Return (x, y) of the center of cell containing provided text 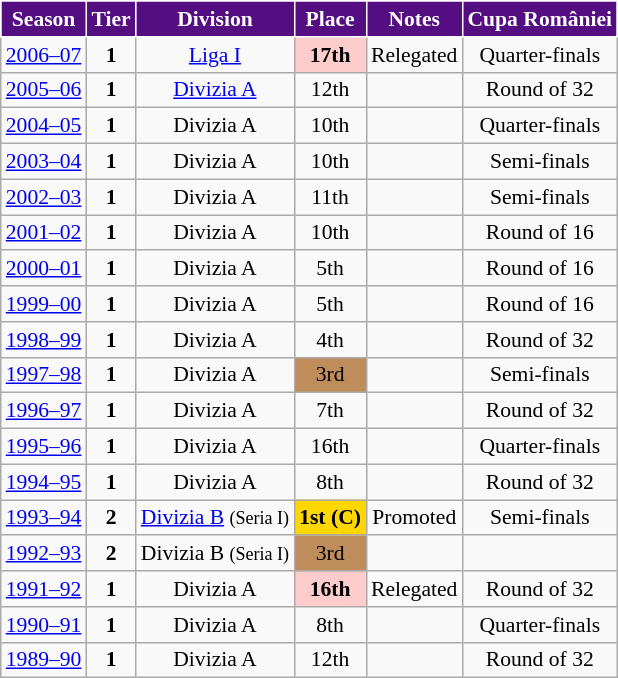
Tier (110, 19)
2000–01 (44, 269)
Notes (414, 19)
1997–98 (44, 375)
Promoted (414, 518)
1995–96 (44, 447)
1998–99 (44, 340)
1996–97 (44, 411)
Division (215, 19)
11th (330, 197)
2006–07 (44, 55)
Cupa României (540, 19)
1990–91 (44, 625)
2003–04 (44, 162)
1994–95 (44, 482)
1991–92 (44, 589)
17th (330, 55)
4th (330, 340)
1993–94 (44, 518)
2002–03 (44, 197)
7th (330, 411)
1st (C) (330, 518)
2001–02 (44, 233)
Place (330, 19)
2005–06 (44, 90)
1999–00 (44, 304)
Liga I (215, 55)
1989–90 (44, 660)
2004–05 (44, 126)
1992–93 (44, 554)
Season (44, 19)
